Detect which cell encompasses the target text, then output its (X, Y) center coordinate. 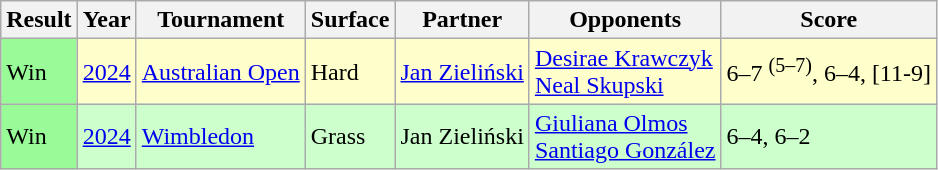
Desirae Krawczyk Neal Skupski (625, 72)
Score (828, 20)
Australian Open (220, 72)
Partner (462, 20)
Hard (350, 72)
Tournament (220, 20)
Result (39, 20)
6–7 (5–7), 6–4, [11-9] (828, 72)
6–4, 6–2 (828, 136)
Grass (350, 136)
Opponents (625, 20)
Giuliana Olmos Santiago González (625, 136)
Year (106, 20)
Wimbledon (220, 136)
Surface (350, 20)
